Find where the given text appears and provide that cell's center as (X, Y) coordinate. 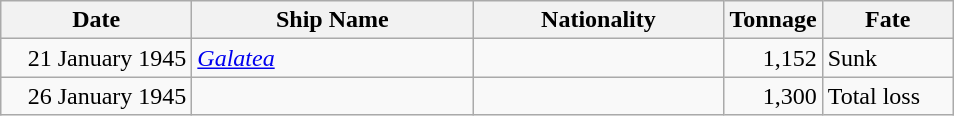
Date (96, 20)
1,300 (773, 96)
Total loss (888, 96)
26 January 1945 (96, 96)
1,152 (773, 58)
Galatea (332, 58)
Fate (888, 20)
21 January 1945 (96, 58)
Ship Name (332, 20)
Sunk (888, 58)
Nationality (598, 20)
Tonnage (773, 20)
